For the text-containing cell, return its midpoint in [x, y] coordinate format. 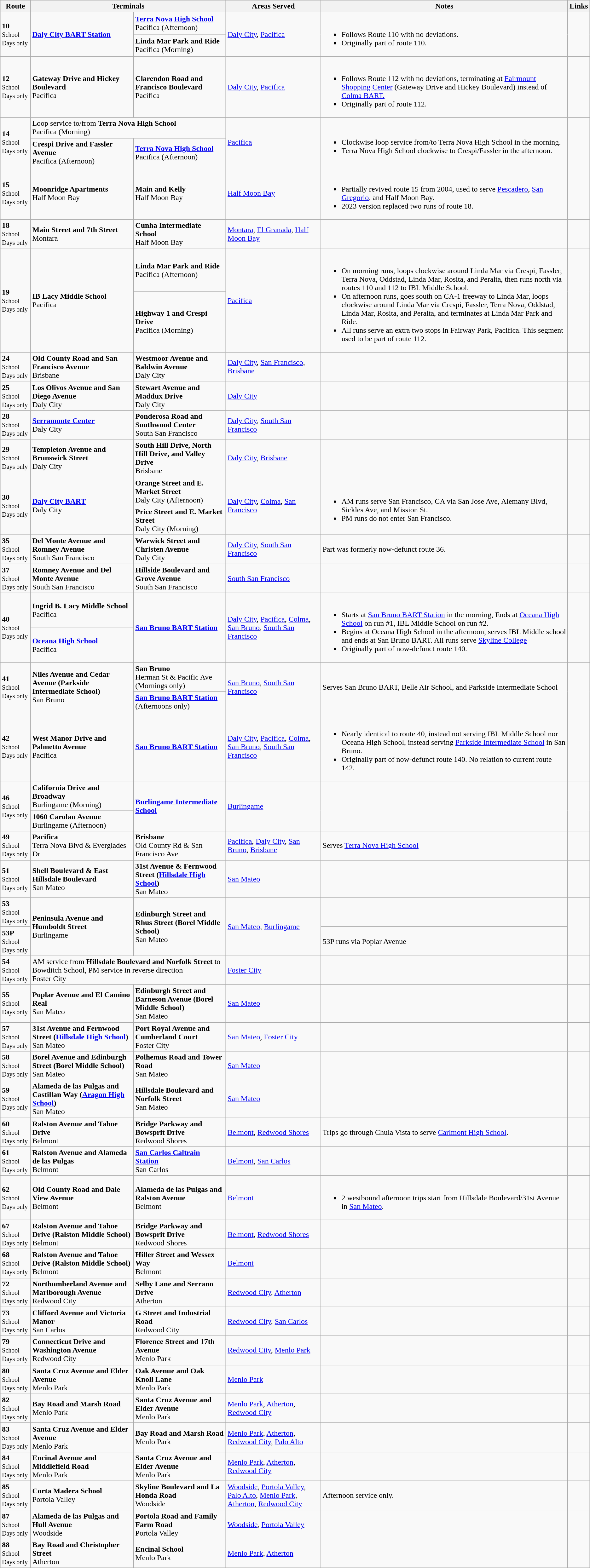
San Bruno, South San Francisco [273, 687]
Daly City, Brisbane [273, 458]
Daly City [273, 396]
Linda Mar Park and RidePacifica (Morning) [180, 45]
Burlingame Intermediate School [180, 807]
Los Olivos Avenue and San Diego AvenueDaly City [82, 396]
Serramonte CenterDaly City [82, 425]
Highway 1 and Crespi DrivePacifica (Morning) [180, 322]
Moonridge ApartmentsHalf Moon Bay [82, 193]
15School Days only [15, 193]
Route [15, 6]
Corta Madera SchoolPortola Valley [82, 1495]
San BrunoHerman St & Pacific Ave (Mornings only) [180, 677]
Notes [444, 6]
Oak Avenue and Oak Knoll LaneMenlo Park [180, 1379]
30School Days only [15, 506]
Hillsdale Boulevard and Norfolk StreetSan Mateo [180, 1099]
57School Days only [15, 1037]
Terminals [128, 6]
Polhemus Road and Tower RoadSan Mateo [180, 1066]
G Street and Industrial RoadRedwood City [180, 1321]
Redwood City, San Carlos [273, 1321]
Westmoor Avenue and Baldwin AvenueDaly City [180, 367]
31st Avenue & Fernwood Street (Hillsdale High School)San Mateo [180, 879]
51School Days only [15, 879]
Bay Road and Christopher StreetAtherton [82, 1554]
San Mateo, Burlingame [273, 927]
53PSchool Days only [15, 941]
Ponderosa Road and Southwood CenterSouth San Francisco [180, 425]
29School Days only [15, 458]
Templeton Avenue and Brunswick StreetDaly City [82, 458]
Encinal SchoolMenlo Park [180, 1554]
Redwood City, Atherton [273, 1292]
San Mateo, Foster City [273, 1037]
46School Days only [15, 807]
Old County Road and Dale View AvenueBelmont [82, 1198]
Warwick Street and Christen AvenueDaly City [180, 549]
Daly City BART Station [82, 34]
California Drive and BroadwayBurlingame (Morning) [82, 796]
Daly City BARTDaly City [82, 506]
Florence Street and 17th AvenueMenlo Park [180, 1350]
Afternoon service only. [444, 1495]
24School Days only [15, 367]
88School Days only [15, 1554]
Menlo Park, Atherton, Redwood City, Palo Alto [273, 1437]
80School Days only [15, 1379]
Foster City [273, 970]
10School Days only [15, 34]
Trips go through Chula Vista to serve Carlmont High School. [444, 1132]
Menlo Park, Atherton [273, 1554]
Stewart Avenue and Maddux DriveDaly City [180, 396]
62School Days only [15, 1198]
Crespi Drive and Fassler AvenuePacifica (Afternoon) [82, 152]
Niles Avenue and Cedar Avenue (Parkside Intermediate School)San Bruno [82, 687]
Orange Street and E. Market StreetDaly City (Afternoon) [180, 491]
53P runs via Poplar Avenue [444, 941]
IB Lacy Middle SchoolPacifica [82, 301]
Serves San Bruno BART, Belle Air School, and Parkside Intermediate School [444, 687]
79School Days only [15, 1350]
41School Days only [15, 687]
14School Days only [15, 142]
53School Days only [15, 912]
73School Days only [15, 1321]
Loop service to/from Terra Nova High SchoolPacifica (Morning) [128, 128]
55School Days only [15, 1003]
Daly City, Colma, San Francisco [273, 506]
Clifford Avenue and Victoria ManorSan Carlos [82, 1321]
58School Days only [15, 1066]
West Manor Drive and Palmetto AvenuePacifica [82, 747]
Ralston Avenue and Tahoe DriveBelmont [82, 1132]
Half Moon Bay [273, 193]
Poplar Avenue and El Camino RealSan Mateo [82, 1003]
Oceana High SchoolPacifica [82, 645]
Serves Terra Nova High School [444, 846]
Ingrid B. Lacy Middle SchoolPacifica [82, 611]
Redwood City, Menlo Park [273, 1350]
Cunha Intermediate SchoolHalf Moon Bay [180, 234]
Daly City, San Francisco, Brisbane [273, 367]
Port Royal Avenue and Cumberland CourtFoster City [180, 1037]
Links [579, 6]
Follows Route 110 with no deviations.Originally part of route 110. [444, 34]
68School Days only [15, 1263]
Linda Mar Park and RidePacifica (Afternoon) [180, 270]
Shell Boulevard & East Hillsdale BoulevardSan Mateo [82, 879]
54School Days only [15, 970]
37School Days only [15, 578]
Alameda de las Pulgas and Hull AvenueWoodside [82, 1524]
Portola Road and Family Farm RoadPortola Valley [180, 1524]
Belmont, San Carlos [273, 1161]
Main Street and 7th StreetMontara [82, 234]
Connecticut Drive and Washington AvenueRedwood City [82, 1350]
Partially revived route 15 from 2004, used to serve Pescadero, San Gregorio, and Half Moon Bay.2023 version replaced two runs of route 18. [444, 193]
19School Days only [15, 301]
Main and KellyHalf Moon Bay [180, 193]
Old County Road and San Francisco AvenueBrisbane [82, 367]
Borel Avenue and Edinburgh Street (Borel Middle School)San Mateo [82, 1066]
Woodside, Portola Valley [273, 1524]
Del Monte Avenue and Romney AvenueSouth San Francisco [82, 549]
AM service from Hillsdale Boulevard and Norfolk Street to Bowditch School, PM service in reverse direction Foster City [128, 970]
83School Days only [15, 1437]
82School Days only [15, 1408]
San Bruno BART Station(Afternoons only) [180, 702]
Woodside, Portola Valley, Palo Alto, Menlo Park, Atherton, Redwood City [273, 1495]
South San Francisco [273, 578]
Clockwise loop service from/to Terra Nova High School in the morning.Terra Nova High School clockwise to Crespi/Fassler in the afternoon. [444, 142]
35School Days only [15, 549]
87School Days only [15, 1524]
Edinburgh Street and Barneson Avenue (Borel Middle School)San Mateo [180, 1003]
85School Days only [15, 1495]
59School Days only [15, 1099]
31st Avenue and Fernwood Street (Hillsdale High School)San Mateo [82, 1037]
61School Days only [15, 1161]
Northumberland Avenue and Marlborough AvenueRedwood City [82, 1292]
60School Days only [15, 1132]
Peninsula Avenue and Humboldt StreetBurlingame [82, 927]
Skyline Boulevard and La Honda RoadWoodside [180, 1495]
42School Days only [15, 747]
Menlo Park [273, 1379]
18School Days only [15, 234]
South Hill Drive, North Hill Drive, and Valley DriveBrisbane [180, 458]
Part was formerly now-defunct route 36. [444, 549]
Selby Lane and Serrano DriveAtherton [180, 1292]
Clarendon Road and Francisco BoulevardPacifica [180, 87]
Ralston Avenue and Alameda de las PulgasBelmont [82, 1161]
Romney Avenue and Del Monte AvenueSouth San Francisco [82, 578]
28School Days only [15, 425]
PacificaTerra Nova Blvd & Everglades Dr [82, 846]
Areas Served [273, 6]
Alameda de las Pulgas and Castillan Way (Aragon High School)San Mateo [82, 1099]
Alameda de las Pulgas and Ralston AvenueBelmont [180, 1198]
Price Street and E. Market StreetDaly City (Morning) [180, 520]
49School Days only [15, 846]
40School Days only [15, 628]
Burlingame [273, 807]
Hiller Street and Wessex WayBelmont [180, 1263]
BrisbaneOld County Rd & San Francisco Ave [180, 846]
1060 Carolan AvenueBurlingame (Afternoon) [82, 821]
2 westbound afternoon trips start from Hillsdale Boulevard/31st Avenue in San Mateo. [444, 1198]
Edinburgh Street and Rhus Street (Borel Middle School)San Mateo [180, 927]
25School Days only [15, 396]
Hillside Boulevard and Grove AvenueSouth San Francisco [180, 578]
Encinal Avenue and Middlefield RoadMenlo Park [82, 1466]
Montara, El Granada, Half Moon Bay [273, 234]
AM runs serve San Francisco, CA via San Jose Ave, Alemany Blvd, Sickles Ave, and Mission St.PM runs do not enter San Francisco. [444, 506]
12School Days only [15, 87]
San Carlos Caltrain StationSan Carlos [180, 1161]
Gateway Drive and Hickey BoulevardPacifica [82, 87]
67School Days only [15, 1234]
72School Days only [15, 1292]
84School Days only [15, 1466]
Pacifica, Daly City, San Bruno, Brisbane [273, 846]
